Provide the (x, y) coordinate of the cell's center where the given text is located.  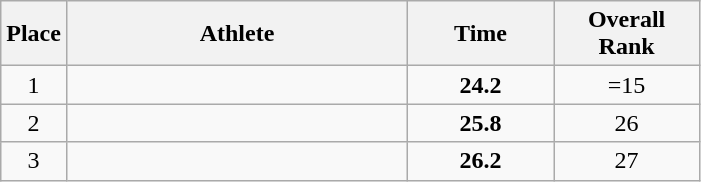
26 (627, 123)
24.2 (481, 85)
26.2 (481, 161)
3 (34, 161)
Place (34, 34)
1 (34, 85)
Athlete (236, 34)
Time (481, 34)
Overall Rank (627, 34)
=15 (627, 85)
27 (627, 161)
2 (34, 123)
25.8 (481, 123)
